Detect which cell encompasses the target text, then output its (X, Y) center coordinate. 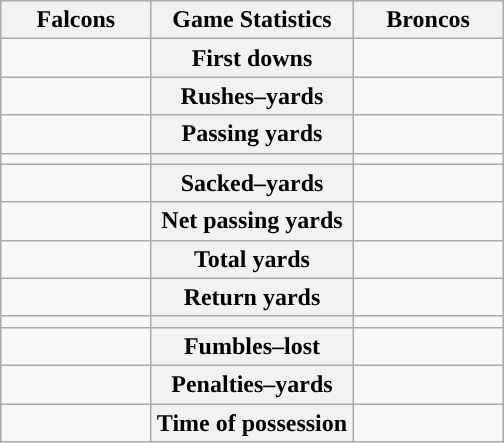
Passing yards (252, 134)
Broncos (428, 20)
Game Statistics (252, 20)
Rushes–yards (252, 96)
Falcons (76, 20)
First downs (252, 58)
Net passing yards (252, 221)
Time of possession (252, 423)
Return yards (252, 297)
Sacked–yards (252, 183)
Fumbles–lost (252, 346)
Penalties–yards (252, 384)
Total yards (252, 259)
